Provide the (x, y) coordinate of the cell's center where the given text is located.  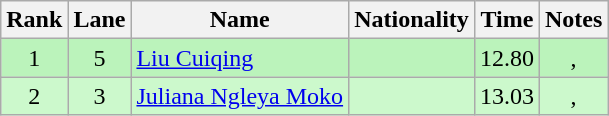
Rank (34, 20)
Name (240, 20)
Juliana Ngleya Moko (240, 96)
3 (100, 96)
Notes (573, 20)
2 (34, 96)
13.03 (506, 96)
Nationality (412, 20)
1 (34, 58)
Time (506, 20)
Lane (100, 20)
12.80 (506, 58)
5 (100, 58)
Liu Cuiqing (240, 58)
